Locate the cell with the specified text and output its (X, Y) center coordinate. 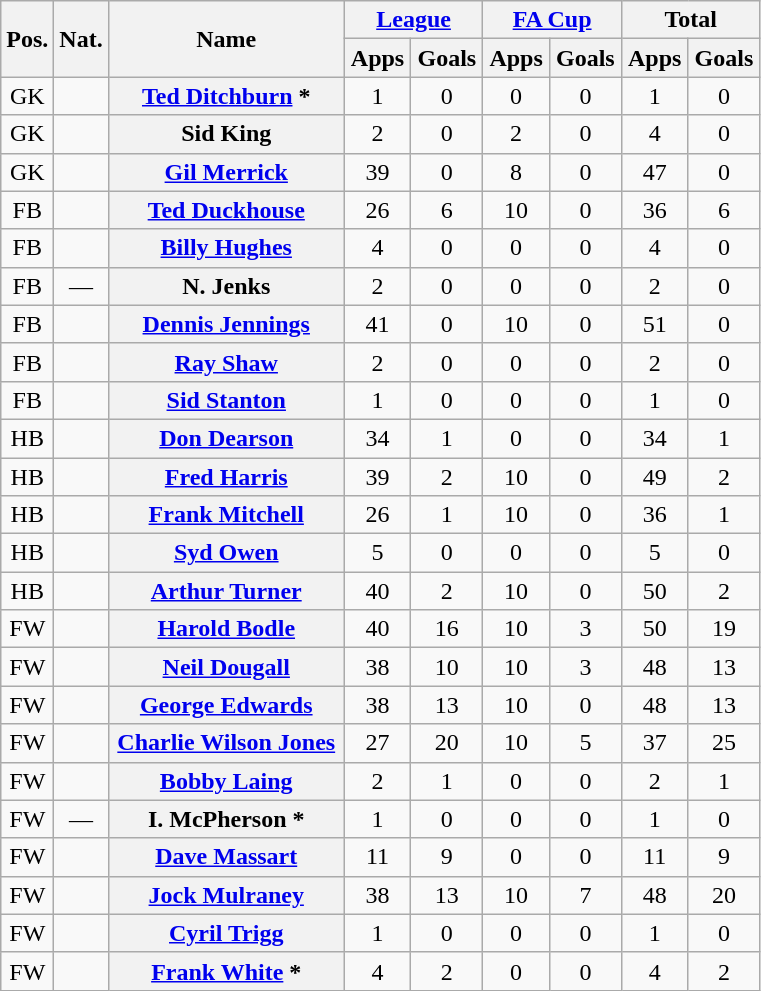
47 (654, 172)
Charlie Wilson Jones (226, 743)
Syd Owen (226, 553)
Pos. (28, 39)
N. Jenks (226, 286)
Sid Stanton (226, 400)
Dennis Jennings (226, 324)
37 (654, 743)
Ted Ditchburn * (226, 96)
Ray Shaw (226, 362)
Don Dearson (226, 438)
Sid King (226, 134)
Nat. (81, 39)
Ted Duckhouse (226, 210)
Gil Merrick (226, 172)
25 (724, 743)
16 (447, 629)
League (414, 20)
FA Cup (552, 20)
27 (378, 743)
Fred Harris (226, 477)
41 (378, 324)
Arthur Turner (226, 591)
Name (226, 39)
49 (654, 477)
51 (654, 324)
I. McPherson * (226, 819)
Dave Massart (226, 857)
Frank Mitchell (226, 515)
7 (585, 895)
Cyril Trigg (226, 933)
Frank White * (226, 971)
19 (724, 629)
Total (690, 20)
Billy Hughes (226, 248)
George Edwards (226, 705)
8 (516, 172)
Jock Mulraney (226, 895)
Bobby Laing (226, 781)
Harold Bodle (226, 629)
Neil Dougall (226, 667)
